Locate the cell with the specified text and output its [x, y] center coordinate. 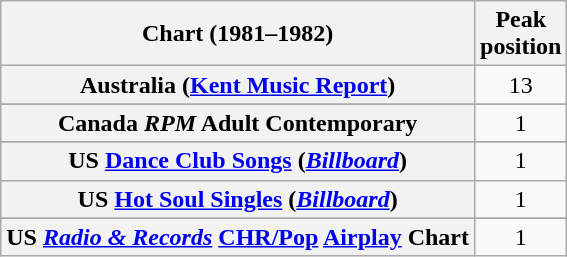
Chart (1981–1982) [238, 34]
US Hot Soul Singles (Billboard) [238, 199]
13 [521, 85]
Canada RPM Adult Contemporary [238, 123]
Peakposition [521, 34]
US Radio & Records CHR/Pop Airplay Chart [238, 237]
US Dance Club Songs (Billboard) [238, 161]
Australia (Kent Music Report) [238, 85]
